Return the [X, Y] coordinate for the center point of the cell that contains the specified text.  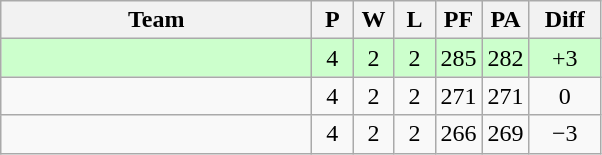
266 [458, 134]
−3 [564, 134]
PF [458, 20]
Team [156, 20]
Diff [564, 20]
P [332, 20]
W [374, 20]
PA [506, 20]
+3 [564, 58]
282 [506, 58]
269 [506, 134]
285 [458, 58]
L [414, 20]
0 [564, 96]
